From the cell containing the given text, extract its center point as (x, y) coordinate. 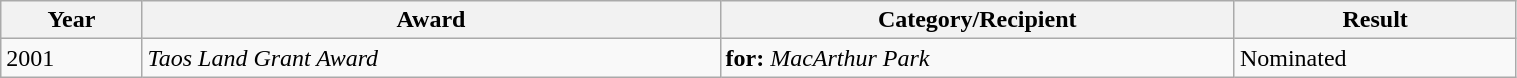
Nominated (1375, 58)
Year (72, 20)
Award (431, 20)
for: MacArthur Park (977, 58)
Result (1375, 20)
Taos Land Grant Award (431, 58)
Category/Recipient (977, 20)
2001 (72, 58)
